Identify which cell holds the provided text, then report its [X, Y] central coordinate. 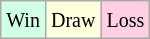
Loss [126, 20]
Win [24, 20]
Draw [72, 20]
